Find where the given text appears and provide that cell's center as (x, y) coordinate. 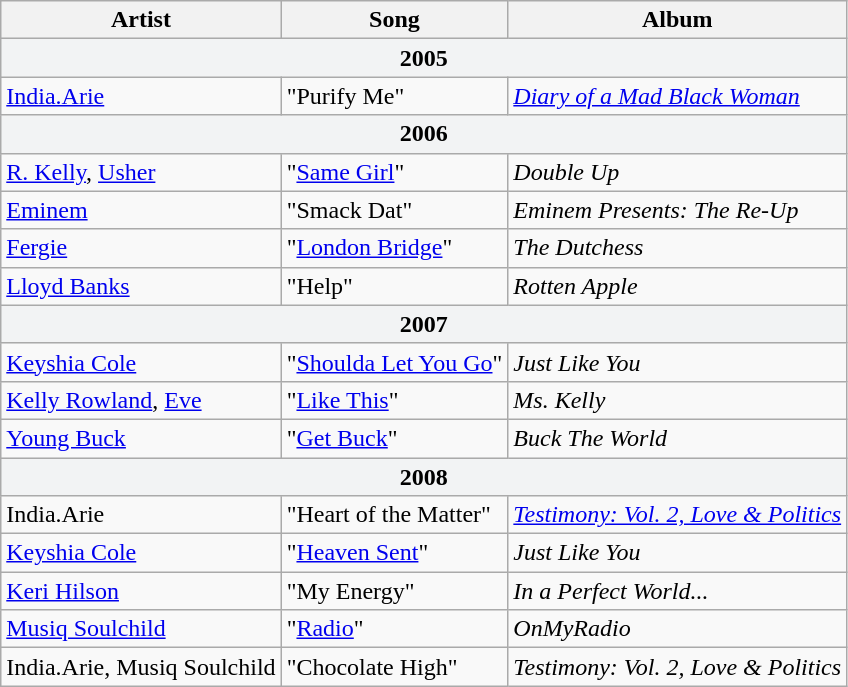
Song (394, 20)
Ms. Kelly (678, 400)
"Smack Dat" (394, 210)
Kelly Rowland, Eve (141, 400)
"Get Buck" (394, 438)
"Shoulda Let You Go" (394, 362)
Eminem (141, 210)
OnMyRadio (678, 629)
Artist (141, 20)
"Chocolate High" (394, 667)
"Radio" (394, 629)
Eminem Presents: The Re-Up (678, 210)
2008 (424, 477)
Fergie (141, 248)
2006 (424, 134)
"Heaven Sent" (394, 553)
Musiq Soulchild (141, 629)
2007 (424, 324)
"Same Girl" (394, 172)
R. Kelly, Usher (141, 172)
Young Buck (141, 438)
Double Up (678, 172)
"Like This" (394, 400)
Lloyd Banks (141, 286)
"My Energy" (394, 591)
Diary of a Mad Black Woman (678, 96)
Buck The World (678, 438)
"Help" (394, 286)
Album (678, 20)
The Dutchess (678, 248)
"Heart of the Matter" (394, 515)
Rotten Apple (678, 286)
"London Bridge" (394, 248)
In a Perfect World... (678, 591)
2005 (424, 58)
Keri Hilson (141, 591)
India.Arie, Musiq Soulchild (141, 667)
"Purify Me" (394, 96)
